Return the [X, Y] coordinate for the center point of the cell that contains the specified text.  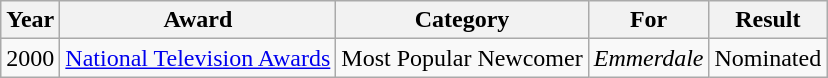
For [648, 20]
Category [462, 20]
2000 [30, 58]
Year [30, 20]
Nominated [768, 58]
Most Popular Newcomer [462, 58]
National Television Awards [198, 58]
Award [198, 20]
Emmerdale [648, 58]
Result [768, 20]
